Pinpoint the cell where the given text exists, returning its [x, y] midpoint coordinate. 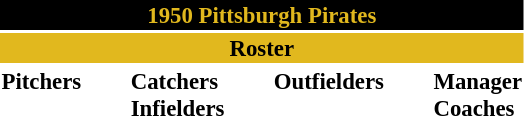
1950 Pittsburgh Pirates [262, 15]
Roster [262, 48]
